Output the [X, Y] coordinate of the center of the cell containing the given text.  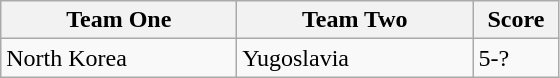
Team Two [355, 20]
Team One [119, 20]
5-? [516, 58]
Yugoslavia [355, 58]
North Korea [119, 58]
Score [516, 20]
